Identify which cell holds the provided text, then report its [x, y] central coordinate. 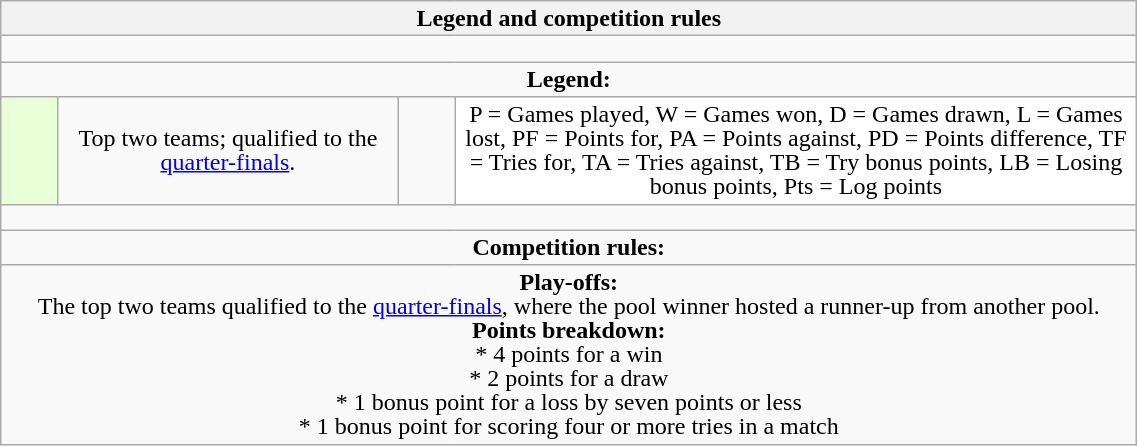
Legend: [569, 80]
Top two teams; qualified to the quarter-finals. [228, 150]
Competition rules: [569, 248]
Legend and competition rules [569, 18]
